Search for the cell housing the specified text and yield its (x, y) center coordinate. 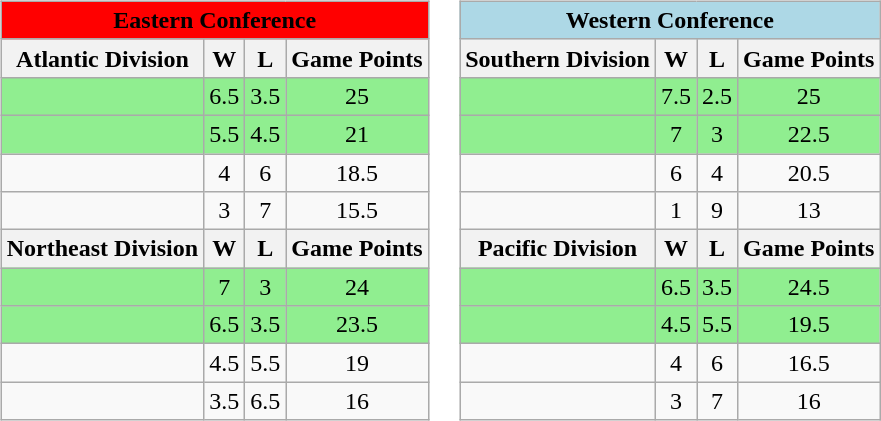
Pacific Division (558, 249)
22.5 (809, 134)
7.5 (676, 96)
23.5 (357, 325)
21 (357, 134)
1 (676, 211)
20.5 (809, 173)
15.5 (357, 211)
24.5 (809, 287)
9 (716, 211)
16.5 (809, 363)
Northeast Division (102, 249)
2.5 (716, 96)
Atlantic Division (102, 58)
18.5 (357, 173)
Western Conference (670, 20)
Eastern Conference (214, 20)
19 (357, 363)
Southern Division (558, 58)
13 (809, 211)
19.5 (809, 325)
24 (357, 287)
